For the text-containing cell, return its midpoint in (X, Y) coordinate format. 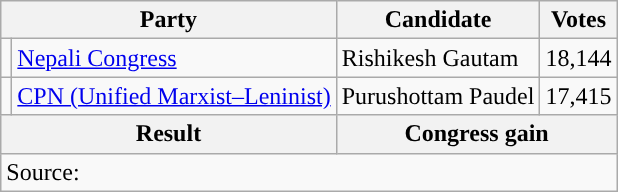
Purushottam Paudel (438, 96)
Congress gain (476, 134)
CPN (Unified Marxist–Leninist) (174, 96)
Party (168, 20)
Rishikesh Gautam (438, 58)
18,144 (578, 58)
Candidate (438, 20)
Result (168, 134)
Nepali Congress (174, 58)
Votes (578, 20)
Source: (309, 172)
17,415 (578, 96)
